Extract the [X, Y] coordinate from the center of the cell holding the provided text.  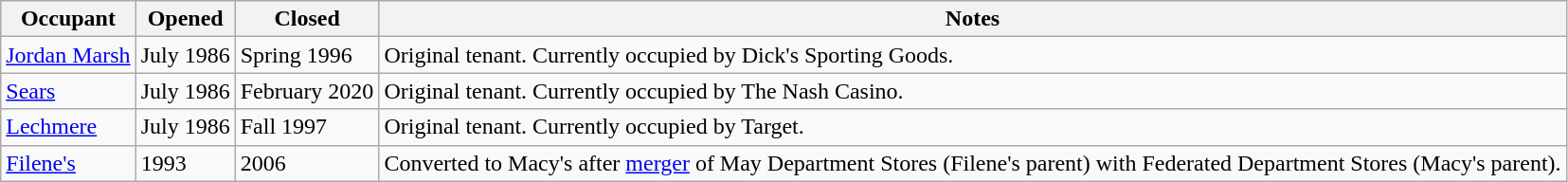
Filene's [68, 163]
2006 [307, 163]
Lechmere [68, 127]
Jordan Marsh [68, 55]
Spring 1996 [307, 55]
Sears [68, 91]
Converted to Macy's after merger of May Department Stores (Filene's parent) with Federated Department Stores (Macy's parent). [972, 163]
Original tenant. Currently occupied by Target. [972, 127]
Fall 1997 [307, 127]
Notes [972, 19]
1993 [186, 163]
Closed [307, 19]
Opened [186, 19]
Original tenant. Currently occupied by Dick's Sporting Goods. [972, 55]
Occupant [68, 19]
Original tenant. Currently occupied by The Nash Casino. [972, 91]
February 2020 [307, 91]
